Determine the [X, Y] coordinate at the center of the cell enclosing the given text.  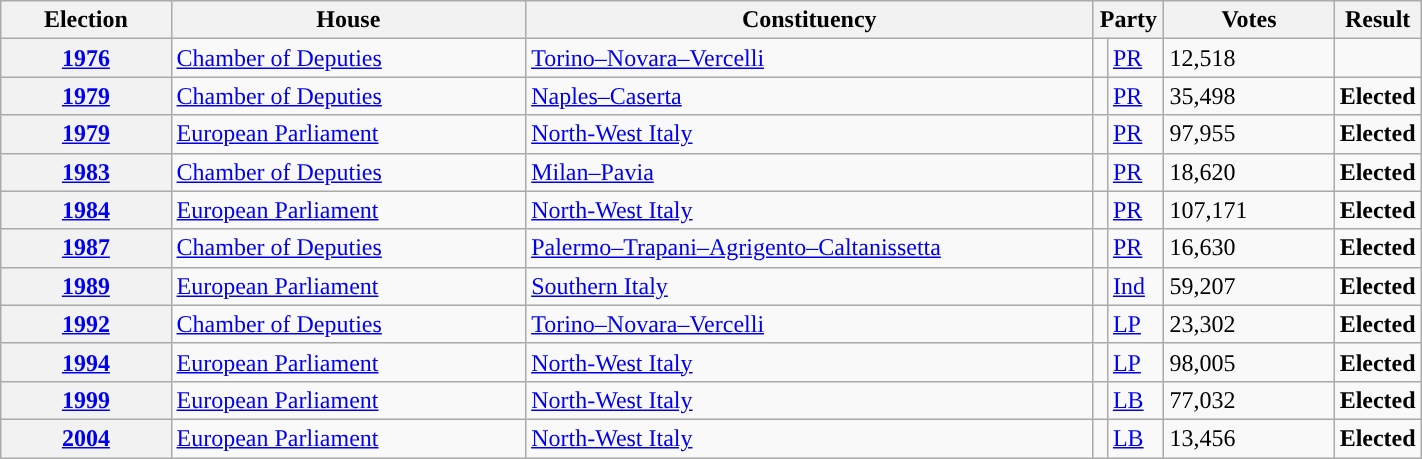
59,207 [1249, 286]
1992 [86, 324]
77,032 [1249, 400]
Result [1378, 20]
1999 [86, 400]
35,498 [1249, 96]
23,302 [1249, 324]
1976 [86, 58]
1984 [86, 210]
Palermo–Trapani–Agrigento–Caltanissetta [810, 248]
Naples–Caserta [810, 96]
2004 [86, 438]
12,518 [1249, 58]
1987 [86, 248]
97,955 [1249, 134]
Votes [1249, 20]
Southern Italy [810, 286]
98,005 [1249, 362]
13,456 [1249, 438]
Milan–Pavia [810, 172]
Constituency [810, 20]
Party [1128, 20]
1983 [86, 172]
Election [86, 20]
16,630 [1249, 248]
1989 [86, 286]
Ind [1135, 286]
1994 [86, 362]
House [348, 20]
107,171 [1249, 210]
18,620 [1249, 172]
